Return [x, y] of the center of cell containing provided text 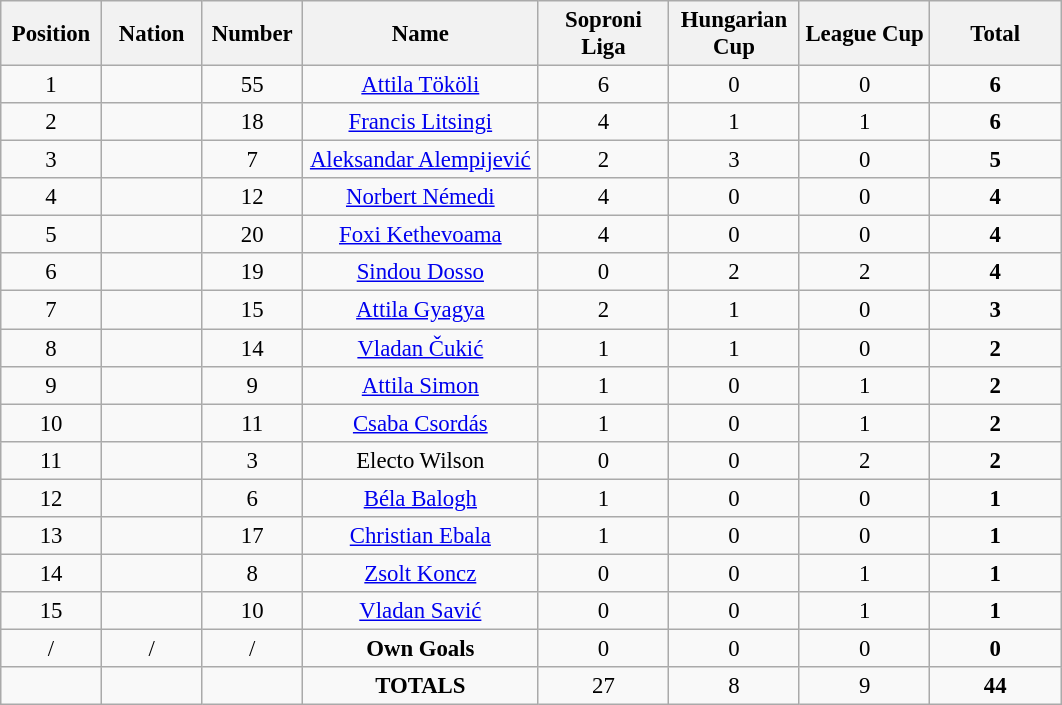
Foxi Kethevoama [421, 235]
TOTALS [421, 686]
13 [52, 536]
Own Goals [421, 648]
Attila Simon [421, 385]
Attila Gyagya [421, 310]
Zsolt Koncz [421, 573]
Sindou Dosso [421, 273]
Norbert Némedi [421, 197]
Electo Wilson [421, 460]
Béla Balogh [421, 498]
19 [252, 273]
55 [252, 85]
Christian Ebala [421, 536]
Attila Tököli [421, 85]
League Cup [864, 34]
44 [996, 686]
Total [996, 34]
Csaba Csordás [421, 423]
Number [252, 34]
18 [252, 122]
20 [252, 235]
Soproni Liga [604, 34]
Vladan Savić [421, 611]
27 [604, 686]
Position [52, 34]
17 [252, 536]
Aleksandar Alempijević [421, 160]
Name [421, 34]
Francis Litsingi [421, 122]
Vladan Čukić [421, 348]
Hungarian Cup [734, 34]
Nation [152, 34]
